Scan for the cell matching the given text and deliver its (x, y) coordinate at center. 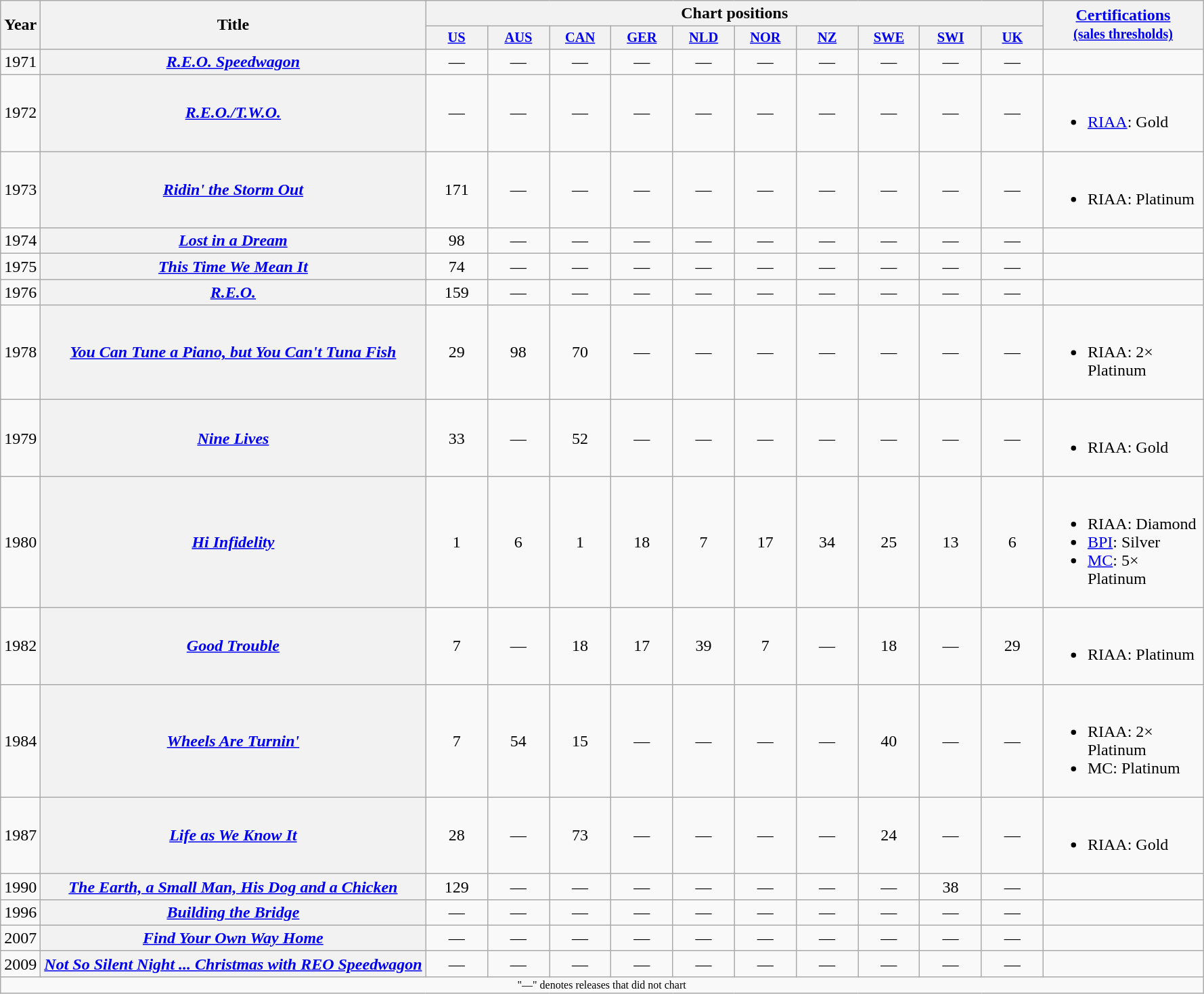
Certifications(sales thresholds) (1123, 25)
Chart positions (734, 14)
129 (456, 886)
"—" denotes releases that did not chart (602, 985)
CAN (581, 38)
24 (889, 835)
You Can Tune a Piano, but You Can't Tuna Fish (233, 353)
33 (456, 438)
R.E.O. Speedwagon (233, 62)
1976 (20, 292)
159 (456, 292)
74 (456, 267)
28 (456, 835)
25 (889, 542)
Wheels Are Turnin' (233, 740)
54 (518, 740)
1996 (20, 912)
Find Your Own Way Home (233, 938)
Title (233, 25)
40 (889, 740)
Good Trouble (233, 646)
Building the Bridge (233, 912)
R.E.O. (233, 292)
Hi Infidelity (233, 542)
1973 (20, 189)
1982 (20, 646)
39 (704, 646)
70 (581, 353)
1974 (20, 241)
1980 (20, 542)
AUS (518, 38)
38 (950, 886)
1978 (20, 353)
SWI (950, 38)
SWE (889, 38)
Not So Silent Night ... Christmas with REO Speedwagon (233, 964)
171 (456, 189)
13 (950, 542)
1987 (20, 835)
2009 (20, 964)
US (456, 38)
1984 (20, 740)
RIAA: 2× PlatinumMC: Platinum (1123, 740)
UK (1012, 38)
1972 (20, 114)
1975 (20, 267)
2007 (20, 938)
The Earth, a Small Man, His Dog and a Chicken (233, 886)
This Time We Mean It (233, 267)
Lost in a Dream (233, 241)
Year (20, 25)
Nine Lives (233, 438)
R.E.O./T.W.O. (233, 114)
73 (581, 835)
1971 (20, 62)
GER (642, 38)
1979 (20, 438)
52 (581, 438)
NOR (765, 38)
RIAA: 2× Platinum (1123, 353)
NZ (827, 38)
34 (827, 542)
Ridin' the Storm Out (233, 189)
RIAA: DiamondBPI: SilverMC: 5× Platinum (1123, 542)
1990 (20, 886)
Life as We Know It (233, 835)
15 (581, 740)
NLD (704, 38)
